Search for the cell housing the specified text and yield its [x, y] center coordinate. 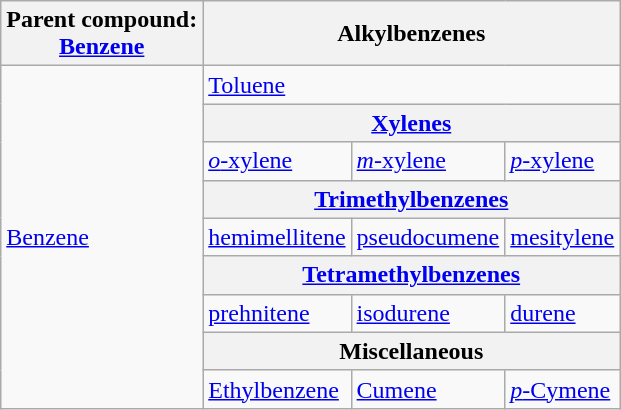
Xylenes [412, 123]
o-xylene [277, 161]
hemimellitene [277, 237]
Toluene [412, 85]
p-Cymene [562, 389]
Parent compound:Benzene [102, 34]
isodurene [428, 313]
m-xylene [428, 161]
durene [562, 313]
Benzene [102, 238]
Cumene [428, 389]
p-xylene [562, 161]
Tetramethylbenzenes [412, 275]
pseudocumene [428, 237]
prehnitene [277, 313]
Trimethylbenzenes [412, 199]
Ethylbenzene [277, 389]
Miscellaneous [412, 351]
Alkylbenzenes [412, 34]
mesitylene [562, 237]
